Extract the (X, Y) coordinate from the center of the cell holding the provided text.  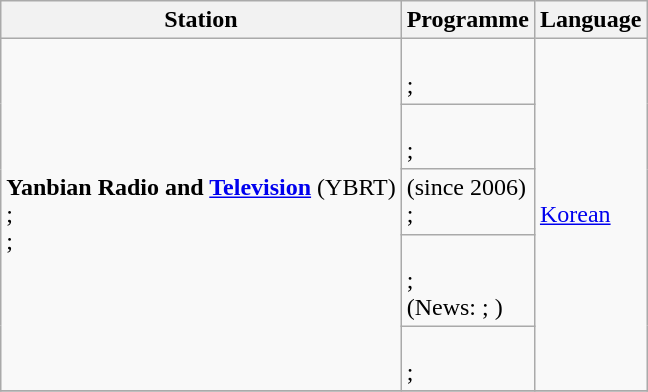
Yanbian Radio and Television (YBRT) ; ; (201, 215)
(since 2006) ; (468, 202)
Station (201, 20)
Language (590, 20)
Korean (590, 215)
; (News: ; ) (468, 280)
Programme (468, 20)
